For the text-containing cell, return its midpoint in (X, Y) coordinate format. 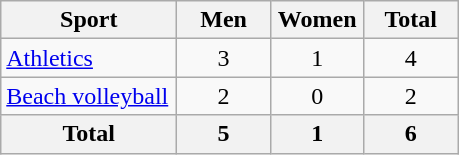
3 (224, 58)
Beach volleyball (89, 96)
Men (224, 20)
0 (317, 96)
5 (224, 134)
Sport (89, 20)
Athletics (89, 58)
6 (411, 134)
Women (317, 20)
4 (411, 58)
